Pinpoint the cell where the given text exists, returning its (x, y) midpoint coordinate. 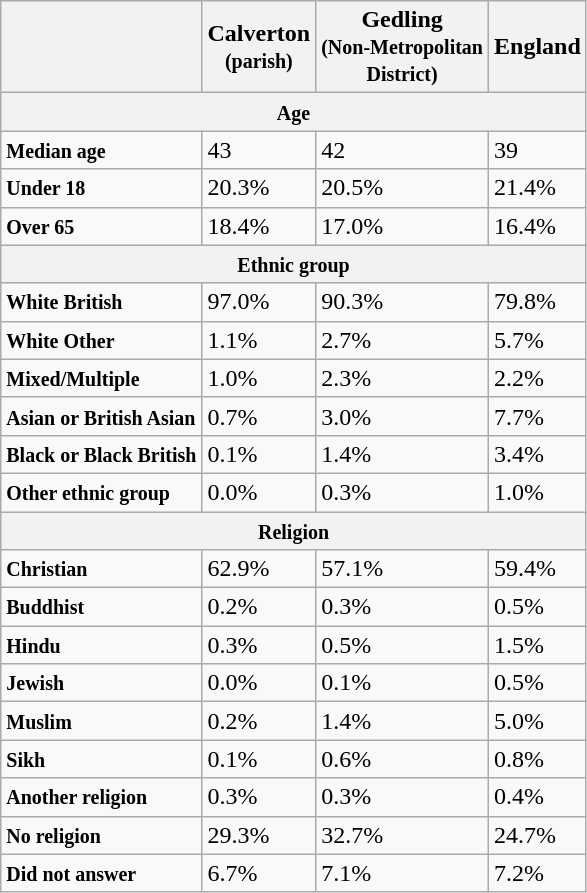
Over 65 (102, 226)
White Other (102, 340)
1.1% (259, 340)
1.5% (538, 645)
0.6% (402, 759)
Calverton (parish) (259, 47)
20.3% (259, 188)
0.8% (538, 759)
Another religion (102, 797)
Buddhist (102, 607)
43 (259, 150)
7.1% (402, 873)
42 (402, 150)
6.7% (259, 873)
Mixed/Multiple (102, 378)
20.5% (402, 188)
2.7% (402, 340)
7.7% (538, 416)
3.0% (402, 416)
21.4% (538, 188)
Gedling (Non-Metropolitan District) (402, 47)
97.0% (259, 302)
5.7% (538, 340)
Black or Black British (102, 454)
0.4% (538, 797)
Religion (294, 531)
Hindu (102, 645)
Christian (102, 569)
Median age (102, 150)
7.2% (538, 873)
England (538, 47)
29.3% (259, 835)
2.2% (538, 378)
Asian or British Asian (102, 416)
Other ethnic group (102, 492)
Sikh (102, 759)
Ethnic group (294, 264)
32.7% (402, 835)
Did not answer (102, 873)
24.7% (538, 835)
3.4% (538, 454)
Age (294, 112)
39 (538, 150)
5.0% (538, 721)
Jewish (102, 683)
90.3% (402, 302)
59.4% (538, 569)
White British (102, 302)
No religion (102, 835)
2.3% (402, 378)
57.1% (402, 569)
0.7% (259, 416)
16.4% (538, 226)
Muslim (102, 721)
62.9% (259, 569)
17.0% (402, 226)
18.4% (259, 226)
79.8% (538, 302)
Under 18 (102, 188)
